Return (x, y) of the center of cell containing provided text 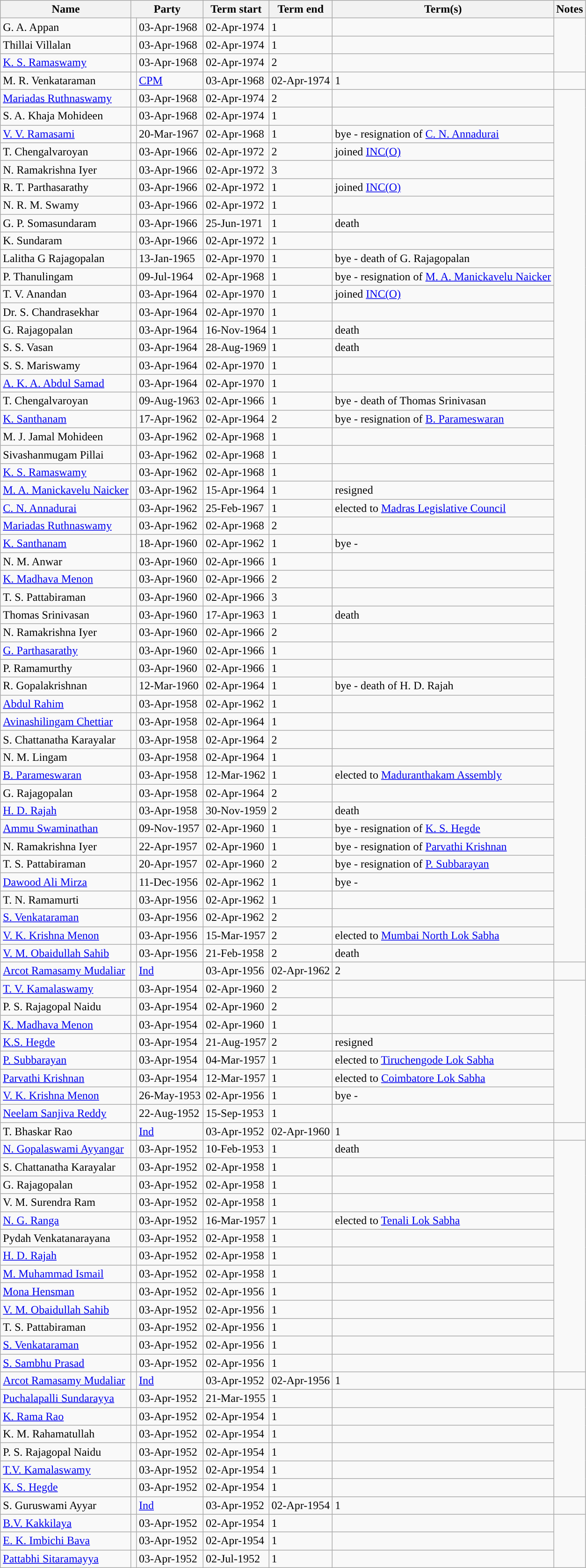
M. J. Jamal Mohideen (66, 437)
S. Sambhu Prasad (66, 1363)
Parvathi Krishnan (66, 1078)
Ammu Swaminathan (66, 829)
Pydah Venkatanarayana (66, 1238)
09-Jul-1964 (169, 277)
V. M. Surendra Ram (66, 1203)
bye - resignation of C. N. Annadurai (443, 134)
T. V. Kamalaswamy (66, 989)
K.S. Hegde (66, 1042)
25-Feb-1967 (236, 508)
20-Apr-1957 (169, 864)
22-Aug-1952 (169, 1114)
elected to Maduranthakam Assembly (443, 775)
S. S. Mariswamy (66, 365)
Name (66, 9)
M. R. Venkataraman (66, 80)
bye - resignation of K. S. Hegde (443, 829)
T. V. Anandan (66, 294)
18-Apr-1960 (169, 544)
elected to Mumbai North Lok Sabha (443, 935)
09-Nov-1957 (169, 829)
Avinashilingam Chettiar (66, 722)
30-Nov-1959 (236, 811)
20-Mar-1967 (169, 134)
P. Subbarayan (66, 1060)
N. R. M. Swamy (66, 205)
S. S. Vasan (66, 348)
elected to Madras Legislative Council (443, 508)
V. V. Ramasami (66, 134)
K. M. Rahamatullah (66, 1434)
A. K. A. Abdul Samad (66, 383)
elected to Coimbatore Lok Sabha (443, 1078)
17-Apr-1962 (169, 419)
K. Sundaram (66, 241)
Abdul Rahim (66, 704)
Sivashanmugam Pillai (66, 454)
R. T. Parthasarathy (66, 187)
P. Thanulingam (66, 277)
Notes (570, 9)
bye - resignation of Parvathi Krishnan (443, 846)
bye - death of H. D. Rajah (443, 686)
elected to Tenali Lok Sabha (443, 1220)
R. Gopalakrishnan (66, 686)
N. M. Lingam (66, 757)
N. Gopalaswami Ayyangar (66, 1149)
Thillai Villalan (66, 45)
N. M. Anwar (66, 562)
04-Mar-1957 (236, 1060)
M. Muhammad Ismail (66, 1274)
26-May-1953 (169, 1096)
S. A. Khaja Mohideen (66, 116)
12-Mar-1957 (236, 1078)
16-Mar-1957 (236, 1220)
21-Aug-1957 (236, 1042)
13-Jan-1965 (169, 259)
21-Feb-1958 (236, 953)
Term start (236, 9)
Term end (301, 9)
bye - death of G. Rajagopalan (443, 259)
Pattabhi Sitaramayya (66, 1559)
12-Mar-1962 (236, 775)
Puchalapalli Sundarayya (66, 1399)
09-Aug-1963 (169, 401)
G. P. Somasundaram (66, 223)
15-Sep-1953 (236, 1114)
11-Dec-1956 (169, 882)
B. Parameswaran (66, 775)
G. Parthasarathy (66, 650)
elected to Tiruchengode Lok Sabha (443, 1060)
16-Nov-1964 (236, 330)
C. N. Annadurai (66, 508)
bye - death of Thomas Srinivasan (443, 401)
bye - resignation of M. A. Manickavelu Naicker (443, 277)
T. Bhaskar Rao (66, 1131)
E. K. Imbichi Bava (66, 1541)
B.V. Kakkilaya (66, 1523)
12-Mar-1960 (169, 686)
Party (167, 9)
02-Jul-1952 (236, 1559)
S. Guruswami Ayyar (66, 1505)
G. A. Appan (66, 27)
Neelam Sanjiva Reddy (66, 1114)
Dr. S. Chandrasekhar (66, 312)
15-Apr-1964 (236, 490)
K. Rama Rao (66, 1416)
CPM (169, 80)
bye - resignation of B. Parameswaran (443, 419)
15-Mar-1957 (236, 935)
25-Jun-1971 (236, 223)
Term(s) (443, 9)
M. A. Manickavelu Naicker (66, 490)
28-Aug-1969 (236, 348)
T.V. Kamalaswamy (66, 1470)
Thomas Srinivasan (66, 615)
Mona Hensman (66, 1291)
bye - resignation of P. Subbarayan (443, 864)
Lalitha G Rajagopalan (66, 259)
P. Ramamurthy (66, 668)
K. S. Hegde (66, 1488)
Dawood Ali Mirza (66, 882)
22-Apr-1957 (169, 846)
17-Apr-1963 (236, 615)
T. N. Ramamurti (66, 900)
21-Mar-1955 (236, 1399)
10-Feb-1953 (236, 1149)
N. G. Ranga (66, 1220)
